Determine the (x, y) coordinate at the center of the cell enclosing the given text.  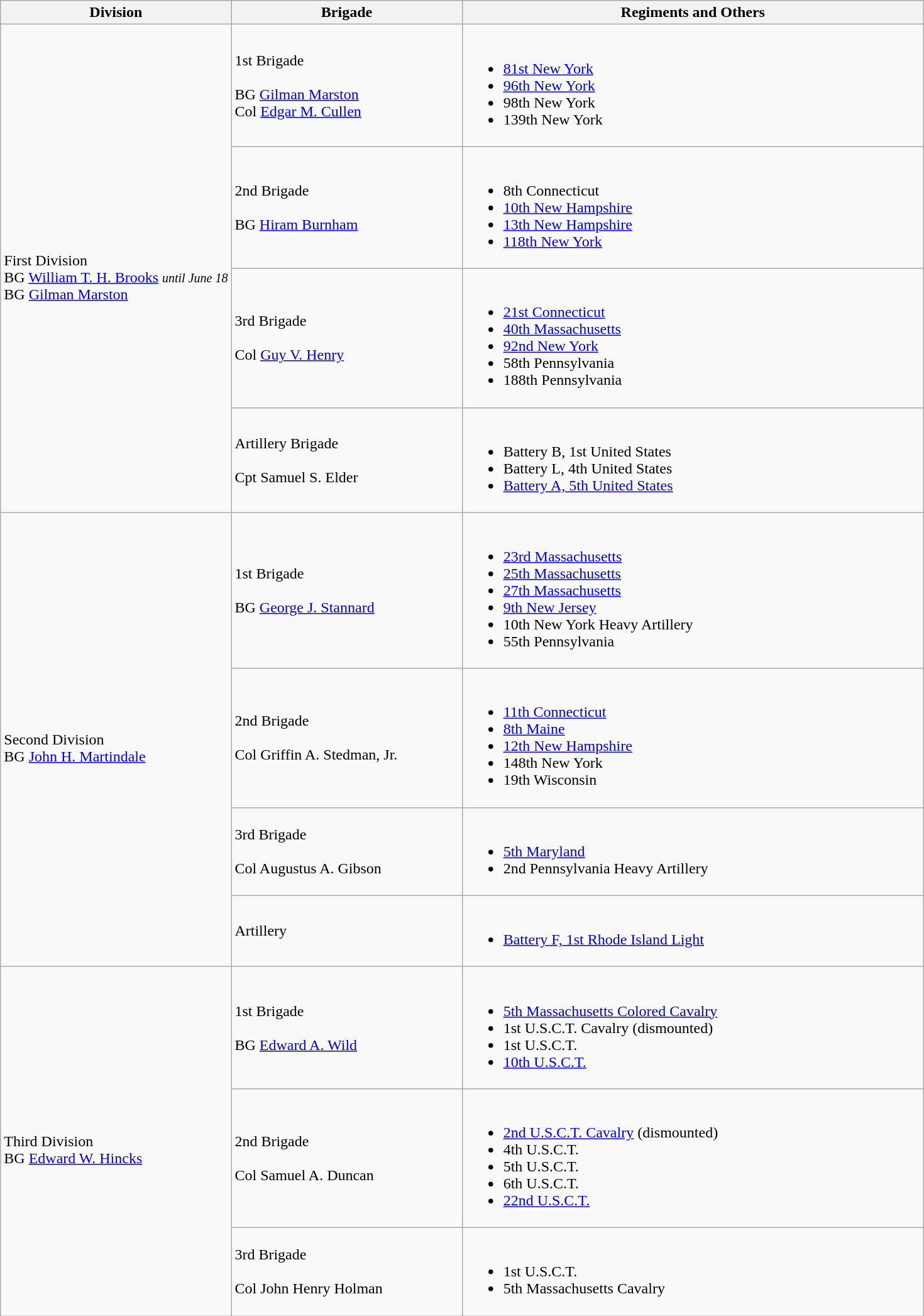
Battery B, 1st United StatesBattery L, 4th United StatesBattery A, 5th United States (693, 460)
3rd Brigade Col John Henry Holman (347, 1271)
2nd Brigade BG Hiram Burnham (347, 207)
Regiments and Others (693, 13)
11th Connecticut8th Maine12th New Hampshire148th New York19th Wisconsin (693, 738)
Artillery Brigade Cpt Samuel S. Elder (347, 460)
Battery F, 1st Rhode Island Light (693, 931)
1st U.S.C.T.5th Massachusetts Cavalry (693, 1271)
81st New York96th New York98th New York139th New York (693, 86)
Artillery (347, 931)
Division (116, 13)
21st Connecticut40th Massachusetts92nd New York58th Pennsylvania188th Pennsylvania (693, 338)
23rd Massachusetts25th Massachusetts27th Massachusetts9th New Jersey10th New York Heavy Artillery55th Pennsylvania (693, 590)
8th Connecticut10th New Hampshire13th New Hampshire118th New York (693, 207)
1st Brigade BG Gilman MarstonCol Edgar M. Cullen (347, 86)
Third Division BG Edward W. Hincks (116, 1141)
2nd Brigade Col Samuel A. Duncan (347, 1158)
First Division BG William T. H. Brooks until June 18BG Gilman Marston (116, 268)
2nd Brigade Col Griffin A. Stedman, Jr. (347, 738)
3rd Brigade Col Augustus A. Gibson (347, 851)
3rd Brigade Col Guy V. Henry (347, 338)
1st Brigade BG George J. Stannard (347, 590)
5th Maryland2nd Pennsylvania Heavy Artillery (693, 851)
5th Massachusetts Colored Cavalry1st U.S.C.T. Cavalry (dismounted)1st U.S.C.T.10th U.S.C.T. (693, 1027)
1st Brigade BG Edward A. Wild (347, 1027)
Second Division BG John H. Martindale (116, 739)
Brigade (347, 13)
2nd U.S.C.T. Cavalry (dismounted)4th U.S.C.T.5th U.S.C.T.6th U.S.C.T.22nd U.S.C.T. (693, 1158)
